Capture the cell that displays the provided text and extract its [X, Y] central coordinate. 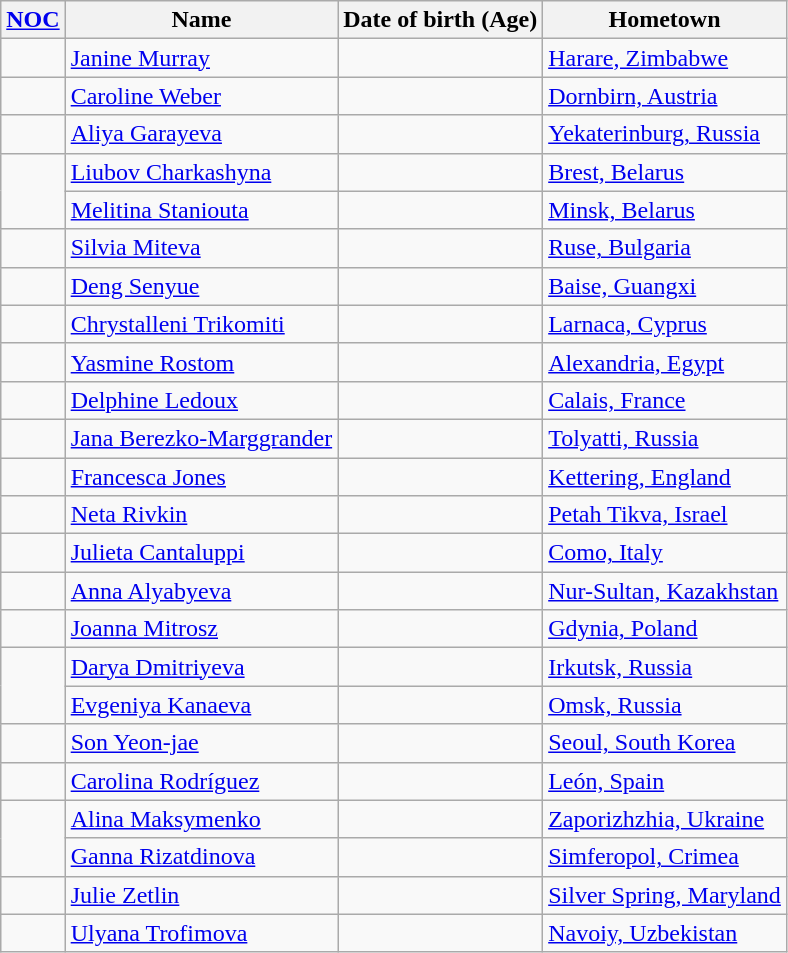
Alexandria, Egypt [665, 362]
Omsk, Russia [665, 705]
Francesca Jones [202, 477]
Joanna Mitrosz [202, 629]
Neta Rivkin [202, 515]
Brest, Belarus [665, 172]
Chrystalleni Trikomiti [202, 324]
Simferopol, Crimea [665, 857]
Caroline Weber [202, 96]
Alina Maksymenko [202, 819]
Liubov Charkashyna [202, 172]
Darya Dmitriyeva [202, 667]
Ulyana Trofimova [202, 933]
Janine Murray [202, 58]
Evgeniya Kanaeva [202, 705]
Son Yeon-jae [202, 743]
Silvia Miteva [202, 248]
Gdynia, Poland [665, 629]
NOC [33, 20]
Tolyatti, Russia [665, 438]
Seoul, South Korea [665, 743]
Aliya Garayeva [202, 134]
Harare, Zimbabwe [665, 58]
Calais, France [665, 400]
Date of birth (Age) [440, 20]
Yasmine Rostom [202, 362]
Baise, Guangxi [665, 286]
Melitina Staniouta [202, 210]
Como, Italy [665, 553]
Silver Spring, Maryland [665, 895]
Larnaca, Cyprus [665, 324]
Nur-Sultan, Kazakhstan [665, 591]
Jana Berezko-Marggrander [202, 438]
Yekaterinburg, Russia [665, 134]
Navoiy, Uzbekistan [665, 933]
Carolina Rodríguez [202, 781]
Minsk, Belarus [665, 210]
Anna Alyabyeva [202, 591]
Petah Tikva, Israel [665, 515]
Name [202, 20]
Julie Zetlin [202, 895]
Zaporizhzhia, Ukraine [665, 819]
León, Spain [665, 781]
Delphine Ledoux [202, 400]
Irkutsk, Russia [665, 667]
Dornbirn, Austria [665, 96]
Deng Senyue [202, 286]
Julieta Cantaluppi [202, 553]
Hometown [665, 20]
Ruse, Bulgaria [665, 248]
Ganna Rizatdinova [202, 857]
Kettering, England [665, 477]
